Detect which cell encompasses the target text, then output its [x, y] center coordinate. 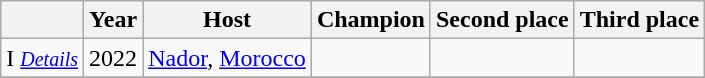
Host [228, 20]
Nador, Morocco [228, 58]
Year [114, 20]
Champion [370, 20]
Second place [502, 20]
I Details [42, 58]
2022 [114, 58]
Third place [639, 20]
